Scan for the cell matching the given text and deliver its [X, Y] coordinate at center. 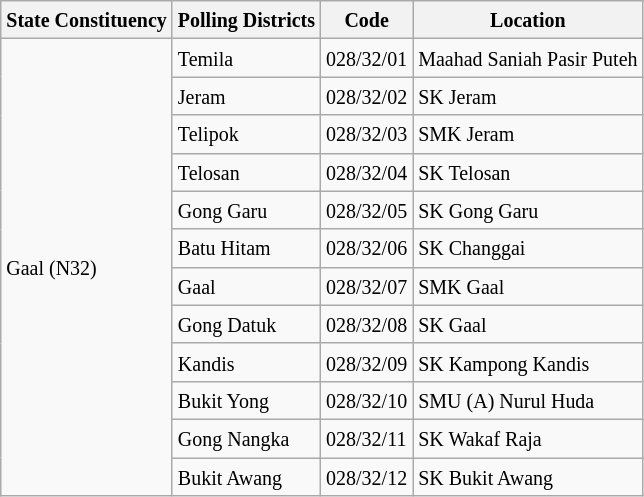
028/32/12 [367, 477]
Telosan [246, 172]
028/32/02 [367, 96]
SMK Jeram [528, 134]
Bukit Yong [246, 400]
028/32/03 [367, 134]
Code [367, 20]
SK Bukit Awang [528, 477]
SK Gong Garu [528, 210]
Temila [246, 58]
028/32/01 [367, 58]
Telipok [246, 134]
SK Jeram [528, 96]
Location [528, 20]
Gaal [246, 286]
028/32/08 [367, 324]
028/32/04 [367, 172]
State Constituency [87, 20]
SK Kampong Kandis [528, 362]
SK Telosan [528, 172]
SK Wakaf Raja [528, 438]
028/32/06 [367, 248]
028/32/10 [367, 400]
Gong Nangka [246, 438]
SMU (A) Nurul Huda [528, 400]
028/32/11 [367, 438]
Kandis [246, 362]
Polling Districts [246, 20]
SMK Gaal [528, 286]
Gong Datuk [246, 324]
Jeram [246, 96]
Gaal (N32) [87, 268]
028/32/05 [367, 210]
SK Gaal [528, 324]
Gong Garu [246, 210]
Batu Hitam [246, 248]
028/32/07 [367, 286]
028/32/09 [367, 362]
Maahad Saniah Pasir Puteh [528, 58]
SK Changgai [528, 248]
Bukit Awang [246, 477]
